Locate the cell with the specified text and output its [X, Y] center coordinate. 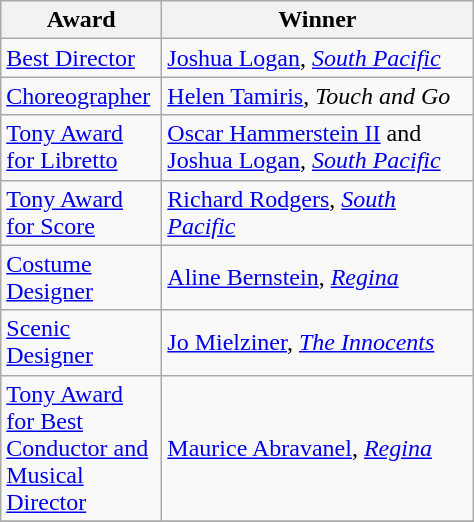
Best Director [82, 58]
Aline Bernstein, Regina [318, 278]
Richard Rodgers, South Pacific [318, 212]
Maurice Abravanel, Regina [318, 448]
Scenic Designer [82, 342]
Costume Designer [82, 278]
Oscar Hammerstein II and Joshua Logan, South Pacific [318, 148]
Tony Award for Libretto [82, 148]
Tony Award for Best Conductor and Musical Director [82, 448]
Award [82, 20]
Jo Mielziner, The Innocents [318, 342]
Joshua Logan, South Pacific [318, 58]
Helen Tamiris, Touch and Go [318, 96]
Choreographer [82, 96]
Tony Award for Score [82, 212]
Winner [318, 20]
